Pinpoint the cell where the given text exists, returning its (X, Y) midpoint coordinate. 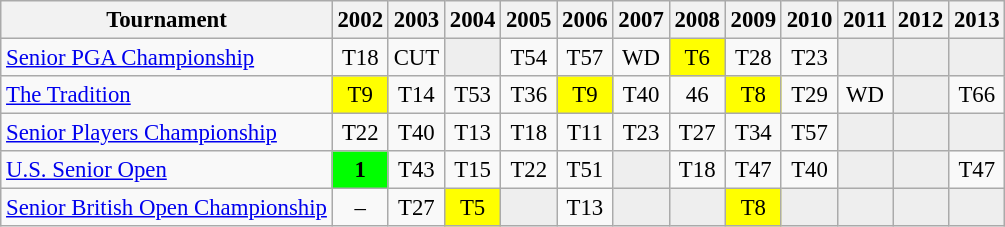
T34 (753, 133)
2002 (360, 20)
2008 (697, 20)
T36 (529, 95)
T54 (529, 58)
T51 (585, 170)
2005 (529, 20)
T28 (753, 58)
CUT (416, 58)
T14 (416, 95)
2010 (809, 20)
46 (697, 95)
2007 (641, 20)
U.S. Senior Open (166, 170)
T5 (472, 208)
Senior British Open Championship (166, 208)
2006 (585, 20)
Senior Players Championship (166, 133)
Senior PGA Championship (166, 58)
T43 (416, 170)
2011 (866, 20)
T53 (472, 95)
2012 (920, 20)
– (360, 208)
T6 (697, 58)
The Tradition (166, 95)
T15 (472, 170)
Tournament (166, 20)
2004 (472, 20)
2013 (977, 20)
T11 (585, 133)
2009 (753, 20)
2003 (416, 20)
T29 (809, 95)
T66 (977, 95)
1 (360, 170)
